Pinpoint the cell where the given text exists, returning its (X, Y) midpoint coordinate. 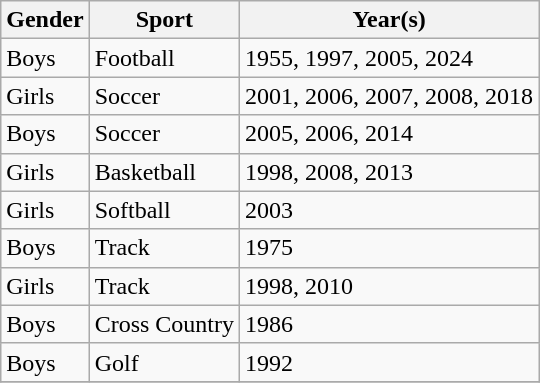
2001, 2006, 2007, 2008, 2018 (390, 96)
1986 (390, 324)
1955, 1997, 2005, 2024 (390, 58)
Basketball (164, 172)
2005, 2006, 2014 (390, 134)
Gender (45, 20)
Cross Country (164, 324)
Golf (164, 362)
2003 (390, 210)
Sport (164, 20)
1998, 2008, 2013 (390, 172)
1975 (390, 248)
1992 (390, 362)
Softball (164, 210)
Football (164, 58)
1998, 2010 (390, 286)
Year(s) (390, 20)
